Provide the (x, y) coordinate of the cell's center where the given text is located.  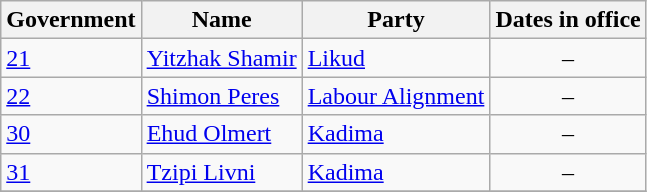
21 (71, 58)
Yitzhak Shamir (222, 58)
31 (71, 172)
Likud (396, 58)
Shimon Peres (222, 96)
Ehud Olmert (222, 134)
Dates in office (568, 20)
22 (71, 96)
Labour Alignment (396, 96)
Name (222, 20)
30 (71, 134)
Tzipi Livni (222, 172)
Party (396, 20)
Government (71, 20)
